Scan for the cell matching the given text and deliver its (X, Y) coordinate at center. 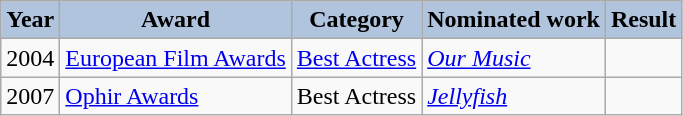
Category (356, 20)
2007 (30, 96)
Our Music (514, 58)
2004 (30, 58)
Year (30, 20)
Nominated work (514, 20)
Award (176, 20)
Result (643, 20)
Jellyfish (514, 96)
European Film Awards (176, 58)
Ophir Awards (176, 96)
